For the text-containing cell, return its midpoint in [x, y] coordinate format. 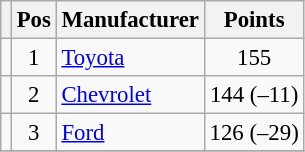
126 (–29) [254, 133]
2 [34, 95]
Pos [34, 20]
144 (–11) [254, 95]
1 [34, 58]
Manufacturer [130, 20]
Points [254, 20]
Chevrolet [130, 95]
Ford [130, 133]
3 [34, 133]
155 [254, 58]
Toyota [130, 58]
